Locate the cell with the specified text and output its [X, Y] center coordinate. 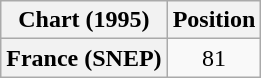
Chart (1995) [84, 20]
Position [214, 20]
France (SNEP) [84, 58]
81 [214, 58]
